Return [X, Y] of the center of cell containing provided text 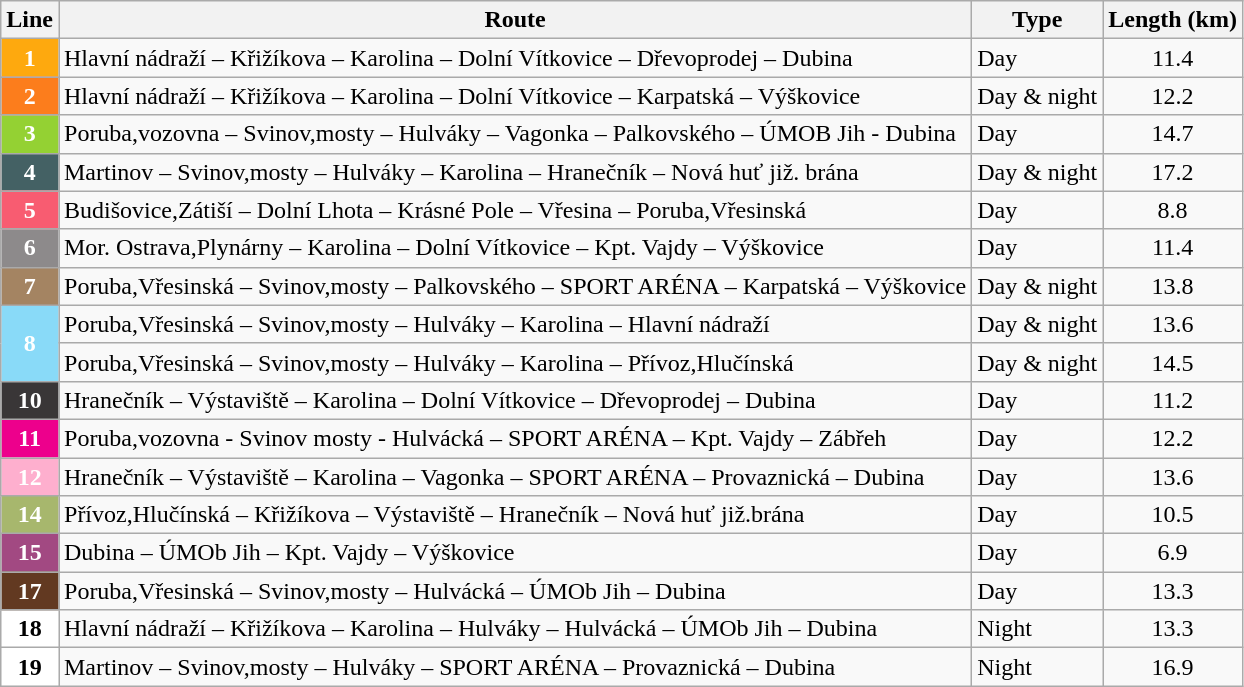
Hranečník – Výstaviště – Karolina – Dolní Vítkovice – Dřevoprodej – Dubina [514, 400]
Martinov – Svinov,mosty – Hulváky – SPORT ARÉNA – Provaznická – Dubina [514, 667]
3 [30, 134]
8.8 [1173, 210]
Type [1038, 20]
6 [30, 248]
4 [30, 172]
14 [30, 515]
Poruba,Vřesinská – Svinov,mosty – Hulvácká – ÚMOb Jih – Dubina [514, 591]
1 [30, 58]
Přívoz,Hlučínská – Křižíkova – Výstaviště – Hranečník – Nová huť již.brána [514, 515]
11 [30, 438]
16.9 [1173, 667]
17.2 [1173, 172]
Budišovice,Zátiší – Dolní Lhota – Krásné Pole – Vřesina – Poruba,Vřesinská [514, 210]
15 [30, 553]
Martinov – Svinov,mosty – Hulváky – Karolina – Hranečník – Nová huť již. brána [514, 172]
Poruba,Vřesinská – Svinov,mosty – Palkovského – SPORT ARÉNA – Karpatská – Výškovice [514, 286]
2 [30, 96]
7 [30, 286]
Poruba,vozovna - Svinov mosty - Hulvácká – SPORT ARÉNA – Kpt. Vajdy – Zábřeh [514, 438]
18 [30, 629]
Poruba,vozovna – Svinov,mosty – Hulváky – Vagonka – Palkovského – ÚMOB Jih - Dubina [514, 134]
14.5 [1173, 362]
10.5 [1173, 515]
Length (km) [1173, 20]
19 [30, 667]
Poruba,Vřesinská – Svinov,mosty – Hulváky – Karolina – Přívoz,Hlučínská [514, 362]
5 [30, 210]
Hlavní nádraží – Křižíkova – Karolina – Dolní Vítkovice – Karpatská – Výškovice [514, 96]
Hlavní nádraží – Křižíkova – Karolina – Dolní Vítkovice – Dřevoprodej – Dubina [514, 58]
Poruba,Vřesinská – Svinov,mosty – Hulváky – Karolina – Hlavní nádraží [514, 324]
Route [514, 20]
10 [30, 400]
Hlavní nádraží – Křižíkova – Karolina – Hulváky – Hulvácká – ÚMOb Jih – Dubina [514, 629]
Mor. Ostrava,Plynárny – Karolina – Dolní Vítkovice – Kpt. Vajdy – Výškovice [514, 248]
8 [30, 343]
Line [30, 20]
11.2 [1173, 400]
17 [30, 591]
Dubina – ÚMOb Jih – Kpt. Vajdy – Výškovice [514, 553]
6.9 [1173, 553]
13.8 [1173, 286]
Hranečník – Výstaviště – Karolina – Vagonka – SPORT ARÉNA – Provaznická – Dubina [514, 477]
12 [30, 477]
14.7 [1173, 134]
